Locate the cell with the specified text and output its [x, y] center coordinate. 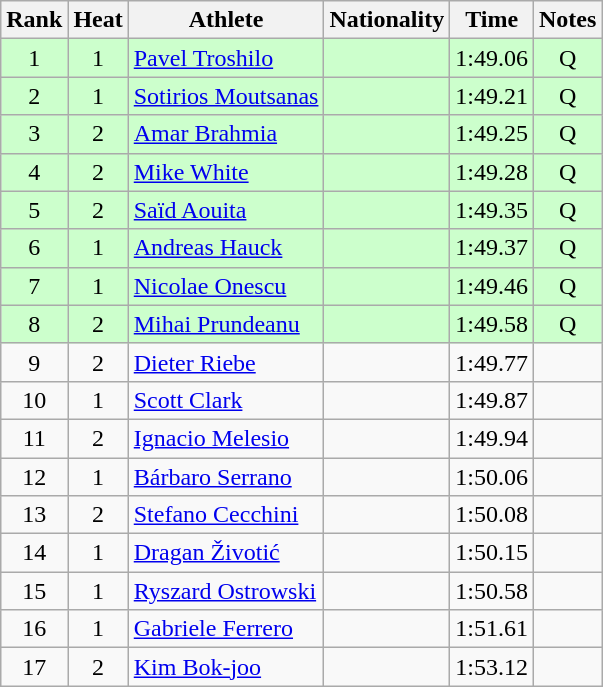
Stefano Cecchini [226, 515]
Nicolae Onescu [226, 286]
Mihai Prundeanu [226, 324]
1:49.46 [492, 286]
Kim Bok-joo [226, 667]
Time [492, 20]
Nationality [387, 20]
Andreas Hauck [226, 248]
1:50.58 [492, 591]
Bárbaro Serrano [226, 477]
4 [34, 172]
1:49.28 [492, 172]
1:49.25 [492, 134]
1:50.08 [492, 515]
1:51.61 [492, 629]
Scott Clark [226, 400]
1:49.77 [492, 362]
Sotirios Moutsanas [226, 96]
Dragan Životić [226, 553]
Amar Brahmia [226, 134]
6 [34, 248]
11 [34, 438]
Notes [567, 20]
9 [34, 362]
Athlete [226, 20]
Dieter Riebe [226, 362]
14 [34, 553]
Ignacio Melesio [226, 438]
1:49.58 [492, 324]
5 [34, 210]
1:49.37 [492, 248]
1:50.06 [492, 477]
Rank [34, 20]
Pavel Troshilo [226, 58]
1:49.35 [492, 210]
Heat [98, 20]
Saïd Aouita [226, 210]
1:53.12 [492, 667]
Gabriele Ferrero [226, 629]
10 [34, 400]
16 [34, 629]
1:49.87 [492, 400]
13 [34, 515]
15 [34, 591]
Mike White [226, 172]
3 [34, 134]
1:49.06 [492, 58]
17 [34, 667]
1:49.21 [492, 96]
8 [34, 324]
Ryszard Ostrowski [226, 591]
7 [34, 286]
12 [34, 477]
1:50.15 [492, 553]
1:49.94 [492, 438]
